Locate the cell with the specified text and output its [x, y] center coordinate. 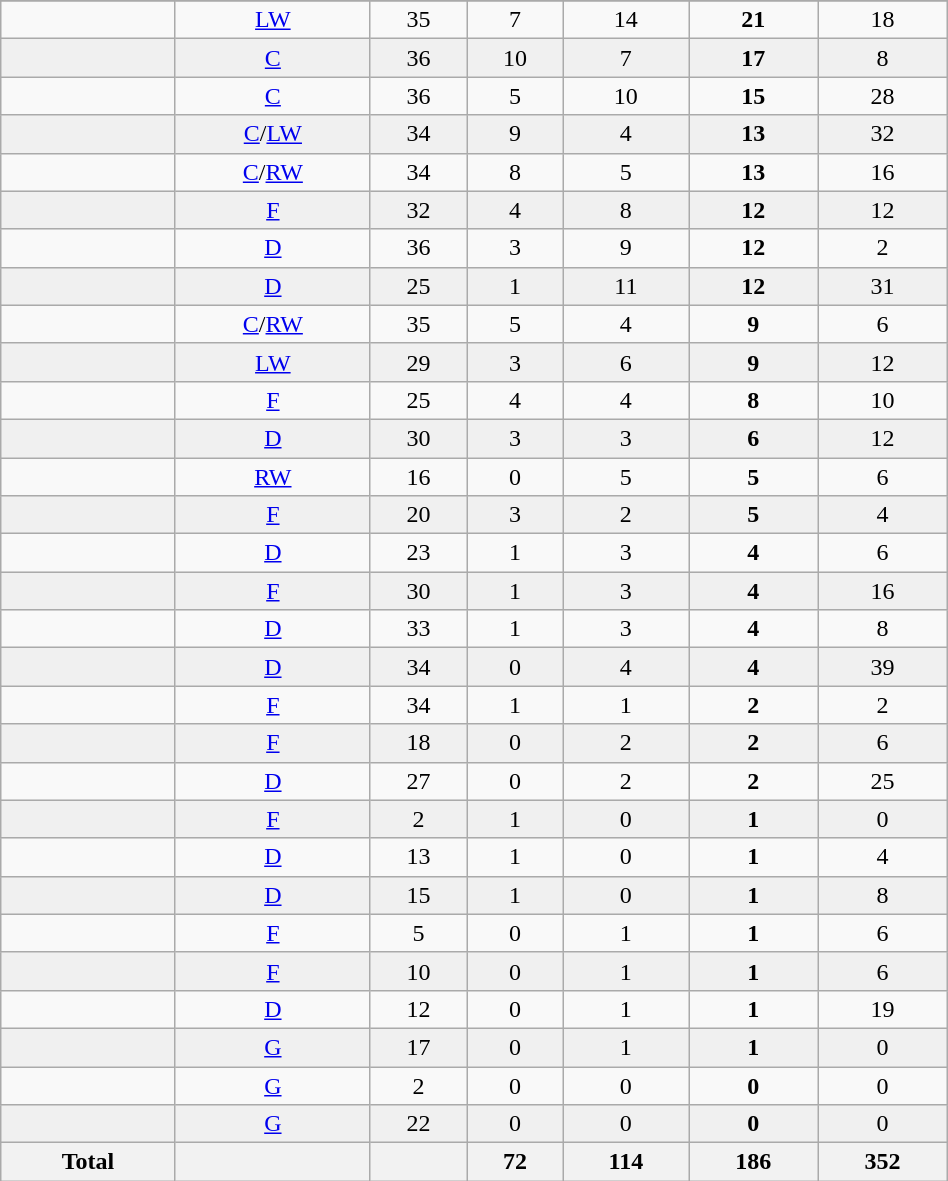
27 [418, 781]
C/LW [272, 134]
Total [88, 1162]
352 [882, 1162]
72 [515, 1162]
11 [626, 286]
23 [418, 553]
29 [418, 362]
186 [754, 1162]
22 [418, 1124]
21 [754, 20]
14 [626, 20]
19 [882, 1009]
31 [882, 286]
28 [882, 96]
39 [882, 667]
114 [626, 1162]
20 [418, 515]
33 [418, 629]
RW [272, 477]
